For the text-containing cell, return its midpoint in (x, y) coordinate format. 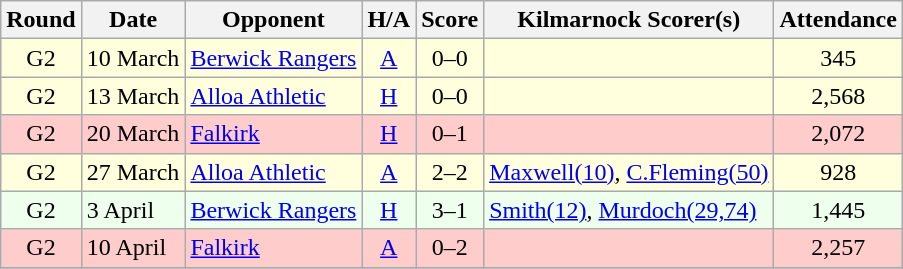
928 (838, 172)
2,257 (838, 248)
Maxwell(10), C.Fleming(50) (629, 172)
345 (838, 58)
2,568 (838, 96)
Round (41, 20)
0–1 (450, 134)
Opponent (274, 20)
Kilmarnock Scorer(s) (629, 20)
H/A (389, 20)
10 April (133, 248)
0–2 (450, 248)
Attendance (838, 20)
20 March (133, 134)
2–2 (450, 172)
13 March (133, 96)
27 March (133, 172)
Smith(12), Murdoch(29,74) (629, 210)
3–1 (450, 210)
Score (450, 20)
3 April (133, 210)
Date (133, 20)
2,072 (838, 134)
1,445 (838, 210)
10 March (133, 58)
